Determine the [X, Y] coordinate at the center of the cell enclosing the given text.  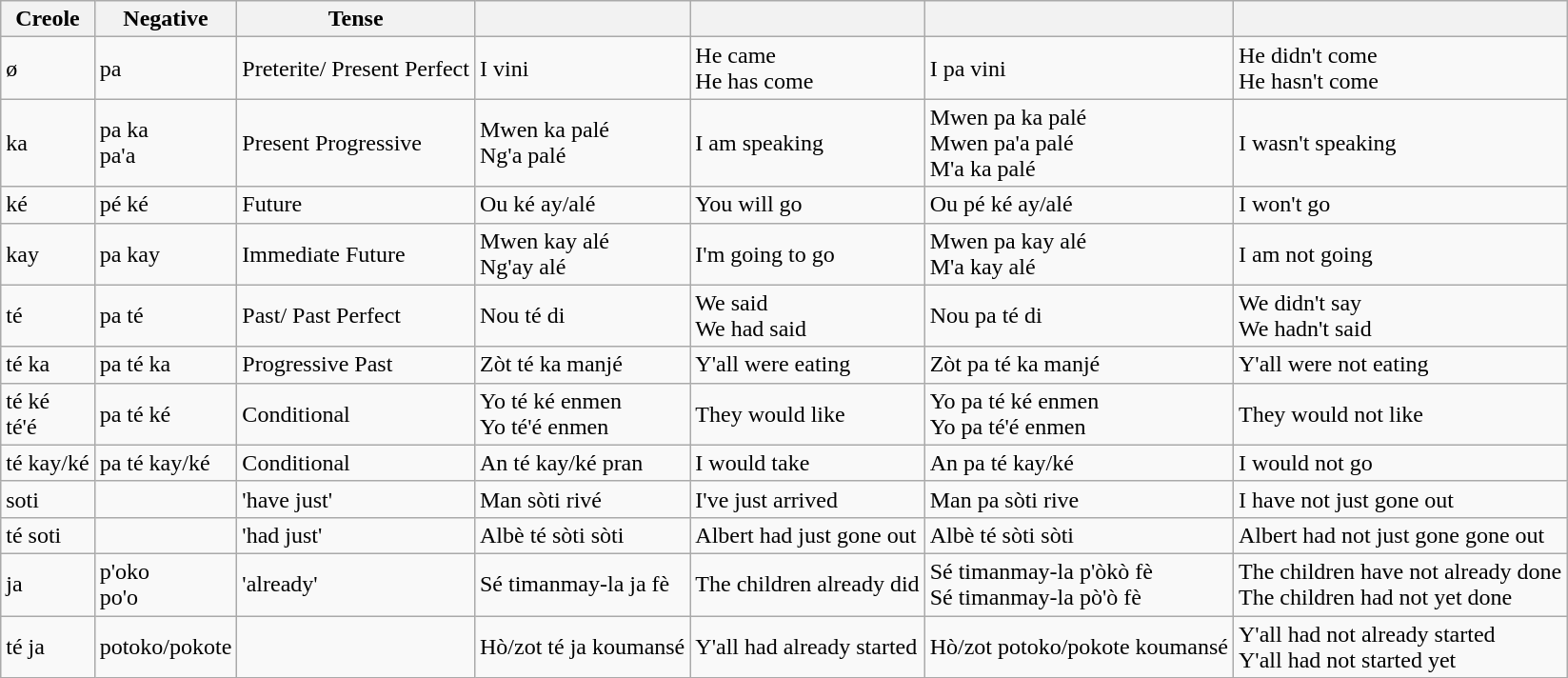
ø [48, 69]
Preterite/ Present Perfect [356, 69]
ké [48, 205]
Ou pé ké ay/alé [1079, 205]
I won't go [1399, 205]
I am not going [1399, 253]
Nou pa té di [1079, 316]
I vini [582, 69]
Y'all were not eating [1399, 365]
Creole [48, 19]
pa té kay/ké [166, 463]
I would take [807, 463]
'have just' [356, 499]
An pa té kay/ké [1079, 463]
He cameHe has come [807, 69]
pa [166, 69]
pa té ka [166, 365]
I've just arrived [807, 499]
Hò/zot potoko/pokote koumansé [1079, 646]
I wasn't speaking [1399, 143]
I have not just gone out [1399, 499]
I'm going to go [807, 253]
Progressive Past [356, 365]
pa té [166, 316]
They would like [807, 413]
'already' [356, 585]
ka [48, 143]
Zòt pa té ka manjé [1079, 365]
té ka [48, 365]
'had just' [356, 535]
Tense [356, 19]
ja [48, 585]
Albert had just gone out [807, 535]
Sé timanmay-la p'òkò fèSé timanmay-la pò'ò fè [1079, 585]
té kay/ké [48, 463]
potoko/pokote [166, 646]
Sé timanmay-la ja fè [582, 585]
We didn't sayWe hadn't said [1399, 316]
té soti [48, 535]
Mwen pa ka paléMwen pa'a paléM'a ka palé [1079, 143]
I am speaking [807, 143]
You will go [807, 205]
té kété'é [48, 413]
kay [48, 253]
Yo té ké enmenYo té'é enmen [582, 413]
p'okopo'o [166, 585]
Future [356, 205]
Past/ Past Perfect [356, 316]
Y'all were eating [807, 365]
Present Progressive [356, 143]
Mwen ka paléNg'a palé [582, 143]
We saidWe had said [807, 316]
He didn't comeHe hasn't come [1399, 69]
soti [48, 499]
Man sòti rivé [582, 499]
The children already did [807, 585]
Negative [166, 19]
Immediate Future [356, 253]
pé ké [166, 205]
The children have not already doneThe children had not yet done [1399, 585]
I would not go [1399, 463]
pa kay [166, 253]
Hò/zot té ja koumansé [582, 646]
Mwen pa kay aléM'a kay alé [1079, 253]
pa té ké [166, 413]
Mwen kay aléNg'ay alé [582, 253]
They would not like [1399, 413]
té ja [48, 646]
Y'all had already started [807, 646]
pa kapa'a [166, 143]
Nou té di [582, 316]
té [48, 316]
An té kay/ké pran [582, 463]
Zòt té ka manjé [582, 365]
Man pa sòti rive [1079, 499]
I pa vini [1079, 69]
Yo pa té ké enmenYo pa té'é enmen [1079, 413]
Ou ké ay/alé [582, 205]
Y'all had not already startedY'all had not started yet [1399, 646]
Albert had not just gone gone out [1399, 535]
